Extract the (x, y) coordinate from the center of the cell holding the provided text.  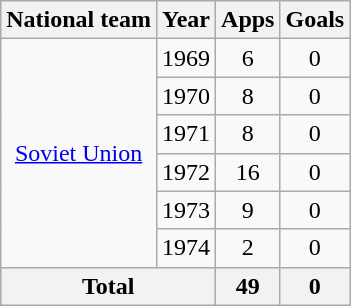
1969 (186, 58)
49 (248, 286)
Goals (315, 20)
1973 (186, 210)
2 (248, 248)
1971 (186, 134)
16 (248, 172)
1974 (186, 248)
6 (248, 58)
Total (108, 286)
Year (186, 20)
National team (79, 20)
9 (248, 210)
1972 (186, 172)
Apps (248, 20)
1970 (186, 96)
Soviet Union (79, 153)
